Pinpoint the cell where the given text exists, returning its (x, y) midpoint coordinate. 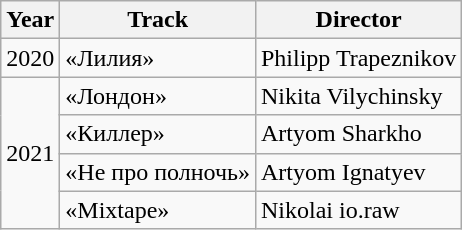
2021 (30, 153)
Track (158, 20)
Director (358, 20)
2020 (30, 58)
Nikita Vilychinsky (358, 96)
«Киллер» (158, 134)
Nikolai io.raw (358, 210)
«Лилия» (158, 58)
«Не про полночь» (158, 172)
Artyom Sharkho (358, 134)
Year (30, 20)
Artyom Ignatyev (358, 172)
«Лондон» (158, 96)
Philipp Trapeznikov (358, 58)
«Mixtape» (158, 210)
